For the text-containing cell, return its midpoint in (x, y) coordinate format. 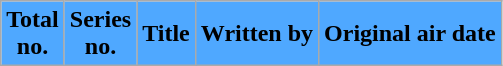
Title (166, 34)
Written by (256, 34)
Seriesno. (100, 34)
Totalno. (33, 34)
Original air date (410, 34)
